Find where the given text appears and provide that cell's center as (X, Y) coordinate. 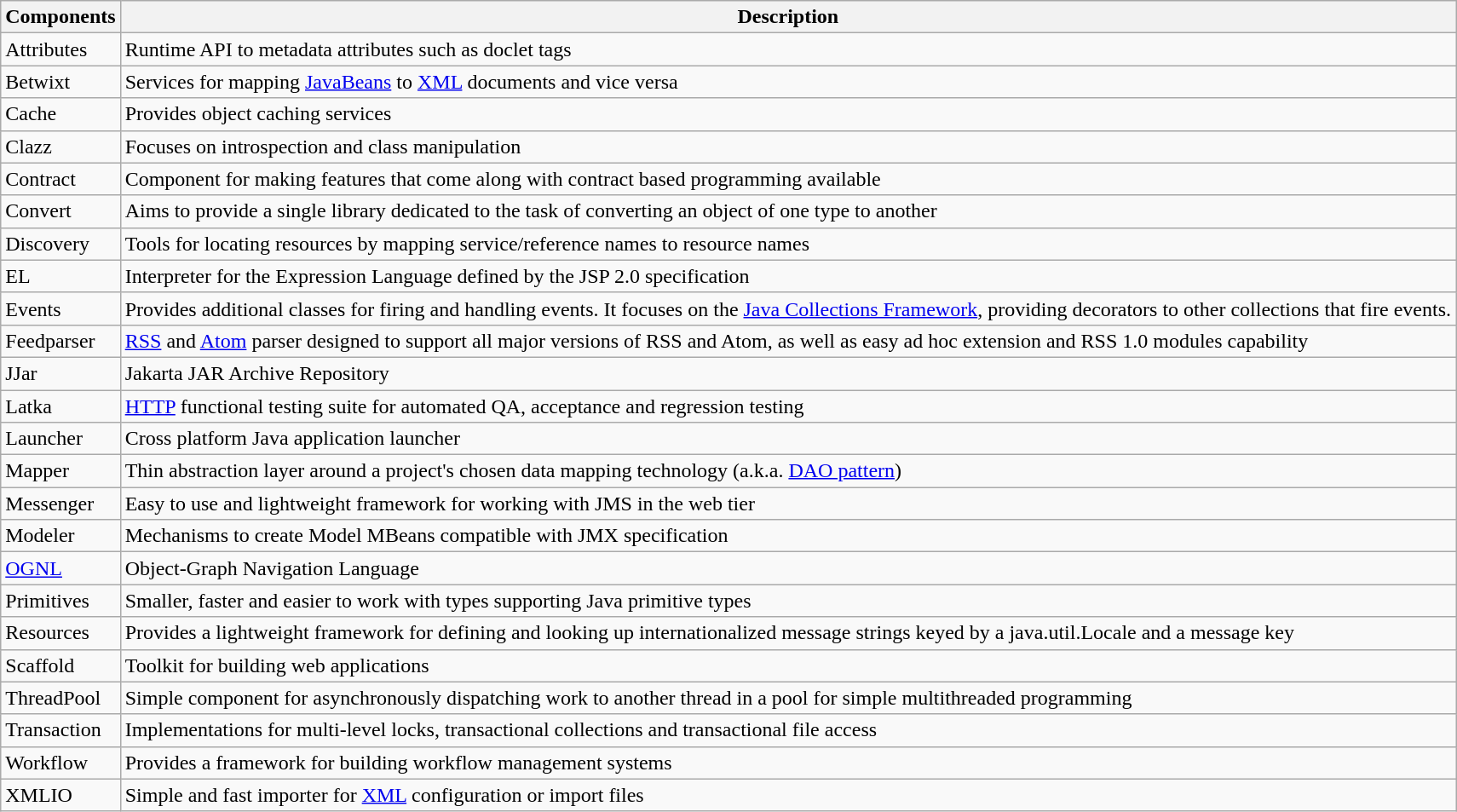
Services for mapping JavaBeans to XML documents and vice versa (787, 82)
RSS and Atom parser designed to support all major versions of RSS and Atom, as well as easy ad hoc extension and RSS 1.0 modules capability (787, 341)
ThreadPool (60, 698)
Scaffold (60, 665)
Components (60, 17)
Jakarta JAR Archive Repository (787, 373)
Runtime API to metadata attributes such as doclet tags (787, 49)
Implementations for multi-level locks, transactional collections and transactional file access (787, 730)
Latka (60, 406)
Transaction (60, 730)
Modeler (60, 536)
Tools for locating resources by mapping service/reference names to resource names (787, 244)
Component for making features that come along with contract based programming available (787, 179)
Provides a framework for building workflow management systems (787, 763)
Launcher (60, 439)
Primitives (60, 601)
XMLIO (60, 795)
Cross platform Java application launcher (787, 439)
Workflow (60, 763)
Mechanisms to create Model MBeans compatible with JMX specification (787, 536)
Convert (60, 211)
Betwixt (60, 82)
Clazz (60, 147)
Attributes (60, 49)
Object-Graph Navigation Language (787, 568)
Resources (60, 633)
Simple component for asynchronously dispatching work to another thread in a pool for simple multithreaded programming (787, 698)
Discovery (60, 244)
Feedparser (60, 341)
Simple and fast importer for XML configuration or import files (787, 795)
Focuses on introspection and class manipulation (787, 147)
HTTP functional testing suite for automated QA, acceptance and regression testing (787, 406)
Cache (60, 114)
OGNL (60, 568)
Messenger (60, 504)
Events (60, 308)
Thin abstraction layer around a project's chosen data mapping technology (a.k.a. DAO pattern) (787, 471)
Toolkit for building web applications (787, 665)
Contract (60, 179)
Provides object caching services (787, 114)
Aims to provide a single library dedicated to the task of converting an object of one type to another (787, 211)
Interpreter for the Expression Language defined by the JSP 2.0 specification (787, 276)
JJar (60, 373)
Provides a lightweight framework for defining and looking up internationalized message strings keyed by a java.util.Locale and a message key (787, 633)
Easy to use and lightweight framework for working with JMS in the web tier (787, 504)
Mapper (60, 471)
EL (60, 276)
Smaller, faster and easier to work with types supporting Java primitive types (787, 601)
Description (787, 17)
